Search for the cell housing the specified text and yield its (x, y) center coordinate. 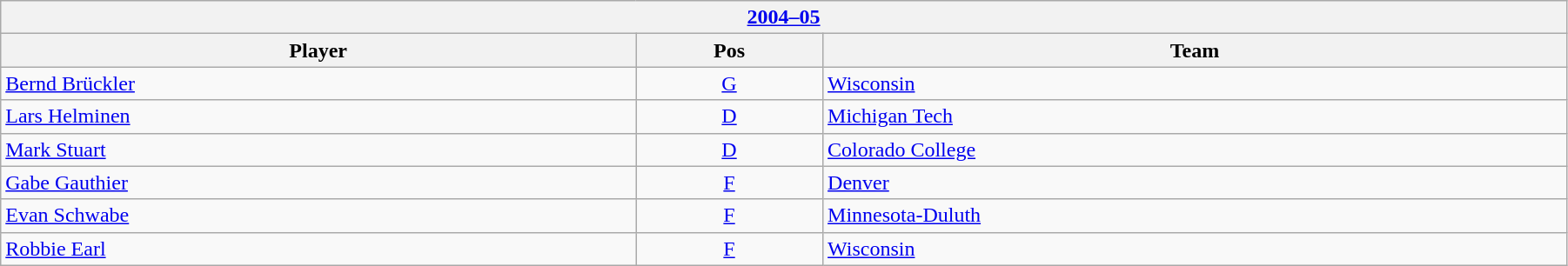
Colorado College (1196, 150)
Team (1196, 50)
Lars Helminen (318, 116)
Minnesota-Duluth (1196, 216)
Pos (729, 50)
Michigan Tech (1196, 116)
Denver (1196, 183)
Mark Stuart (318, 150)
Player (318, 50)
Robbie Earl (318, 249)
G (729, 83)
Gabe Gauthier (318, 183)
Evan Schwabe (318, 216)
2004–05 (784, 17)
Bernd Brückler (318, 83)
